Scan for the cell matching the given text and deliver its [X, Y] coordinate at center. 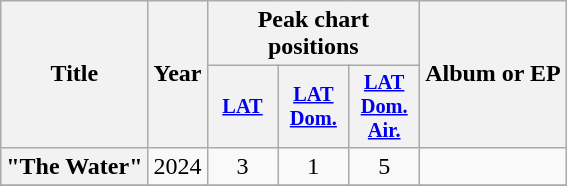
LATDom.Air. [384, 107]
Year [178, 74]
Album or EP [494, 74]
Peak chart positions [314, 34]
3 [242, 166]
2024 [178, 166]
1 [314, 166]
"The Water" [74, 166]
LATDom. [314, 107]
Title [74, 74]
LAT [242, 107]
5 [384, 166]
